For the text-containing cell, return its midpoint in [x, y] coordinate format. 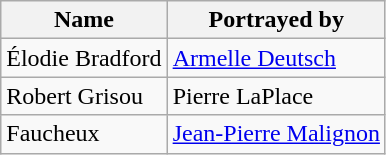
Faucheux [84, 134]
Name [84, 20]
Pierre LaPlace [276, 96]
Portrayed by [276, 20]
Élodie Bradford [84, 58]
Jean-Pierre Malignon [276, 134]
Robert Grisou [84, 96]
Armelle Deutsch [276, 58]
